For the text-containing cell, return its midpoint in (X, Y) coordinate format. 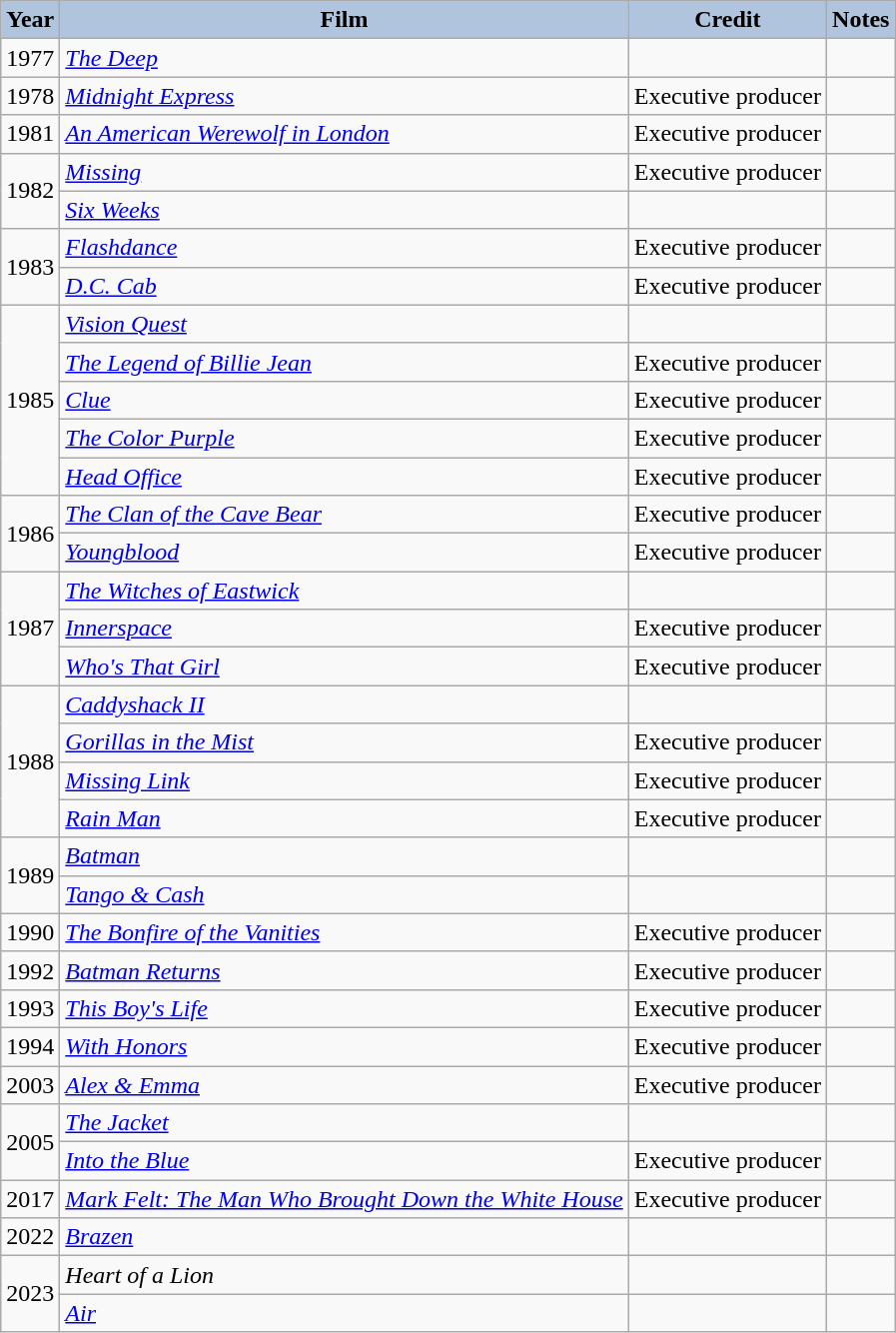
1987 (30, 629)
Six Weeks (344, 210)
The Witches of Eastwick (344, 591)
1994 (30, 1046)
Film (344, 20)
An American Werewolf in London (344, 134)
Gorillas in the Mist (344, 742)
This Boy's Life (344, 1008)
Midnight Express (344, 96)
Head Office (344, 477)
1990 (30, 932)
The Color Purple (344, 438)
1977 (30, 58)
Into the Blue (344, 1161)
Innerspace (344, 629)
The Deep (344, 58)
2017 (30, 1199)
Vision Quest (344, 324)
2022 (30, 1237)
Missing (344, 172)
1982 (30, 191)
1992 (30, 970)
1988 (30, 761)
Missing Link (344, 780)
The Clan of the Cave Bear (344, 515)
Heart of a Lion (344, 1275)
The Legend of Billie Jean (344, 362)
Batman Returns (344, 970)
Youngblood (344, 553)
Brazen (344, 1237)
Tango & Cash (344, 894)
Credit (727, 20)
Alex & Emma (344, 1084)
Flashdance (344, 248)
The Bonfire of the Vanities (344, 932)
D.C. Cab (344, 286)
1993 (30, 1008)
Clue (344, 400)
2023 (30, 1294)
With Honors (344, 1046)
Notes (861, 20)
1981 (30, 134)
1985 (30, 400)
Mark Felt: The Man Who Brought Down the White House (344, 1199)
The Jacket (344, 1123)
Air (344, 1313)
1983 (30, 267)
Rain Man (344, 818)
Year (30, 20)
1986 (30, 534)
Caddyshack II (344, 704)
1978 (30, 96)
Batman (344, 856)
2005 (30, 1142)
Who's That Girl (344, 666)
1989 (30, 875)
2003 (30, 1084)
